Capture the cell that displays the provided text and extract its [X, Y] central coordinate. 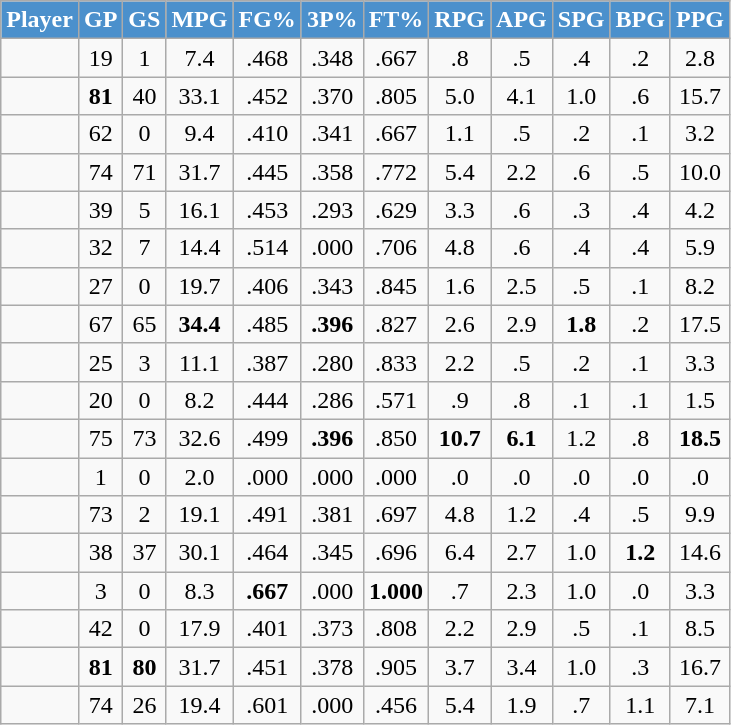
.293 [332, 210]
6.1 [522, 438]
5 [144, 210]
8.5 [700, 629]
.358 [332, 172]
32.6 [200, 438]
3.4 [522, 667]
9.4 [200, 134]
BPG [640, 20]
7.1 [700, 705]
.387 [267, 362]
38 [100, 553]
.827 [396, 324]
19.7 [200, 286]
2.7 [522, 553]
5.9 [700, 248]
1.5 [700, 400]
.805 [396, 96]
40 [144, 96]
GP [100, 20]
.491 [267, 515]
17.9 [200, 629]
8.3 [200, 591]
39 [100, 210]
.343 [332, 286]
4.2 [700, 210]
GS [144, 20]
.370 [332, 96]
30.1 [200, 553]
.406 [267, 286]
15.7 [700, 96]
.772 [396, 172]
20 [100, 400]
.808 [396, 629]
.601 [267, 705]
7 [144, 248]
.468 [267, 58]
42 [100, 629]
.345 [332, 553]
5.0 [460, 96]
7.4 [200, 58]
APG [522, 20]
2.3 [522, 591]
.445 [267, 172]
1.000 [396, 591]
33.1 [200, 96]
PPG [700, 20]
.9 [460, 400]
19.1 [200, 515]
14.4 [200, 248]
.850 [396, 438]
75 [100, 438]
2 [144, 515]
1.8 [581, 324]
16.1 [200, 210]
37 [144, 553]
.629 [396, 210]
.348 [332, 58]
17.5 [700, 324]
6.4 [460, 553]
26 [144, 705]
19 [100, 58]
.451 [267, 667]
.706 [396, 248]
.410 [267, 134]
.571 [396, 400]
80 [144, 667]
.833 [396, 362]
1.6 [460, 286]
.697 [396, 515]
.381 [332, 515]
27 [100, 286]
.696 [396, 553]
1.9 [522, 705]
4.1 [522, 96]
.845 [396, 286]
MPG [200, 20]
.373 [332, 629]
.485 [267, 324]
3.2 [700, 134]
2.0 [200, 477]
10.0 [700, 172]
32 [100, 248]
25 [100, 362]
67 [100, 324]
34.4 [200, 324]
18.5 [700, 438]
2.5 [522, 286]
.453 [267, 210]
.280 [332, 362]
.286 [332, 400]
SPG [581, 20]
65 [144, 324]
.905 [396, 667]
3P% [332, 20]
FT% [396, 20]
11.1 [200, 362]
RPG [460, 20]
3.7 [460, 667]
.452 [267, 96]
FG% [267, 20]
9.9 [700, 515]
.401 [267, 629]
.444 [267, 400]
.499 [267, 438]
Player [40, 20]
.378 [332, 667]
2.8 [700, 58]
71 [144, 172]
.514 [267, 248]
.456 [396, 705]
19.4 [200, 705]
14.6 [700, 553]
.464 [267, 553]
62 [100, 134]
.341 [332, 134]
16.7 [700, 667]
2.6 [460, 324]
10.7 [460, 438]
